Return the (X, Y) coordinate for the center point of the cell that contains the specified text.  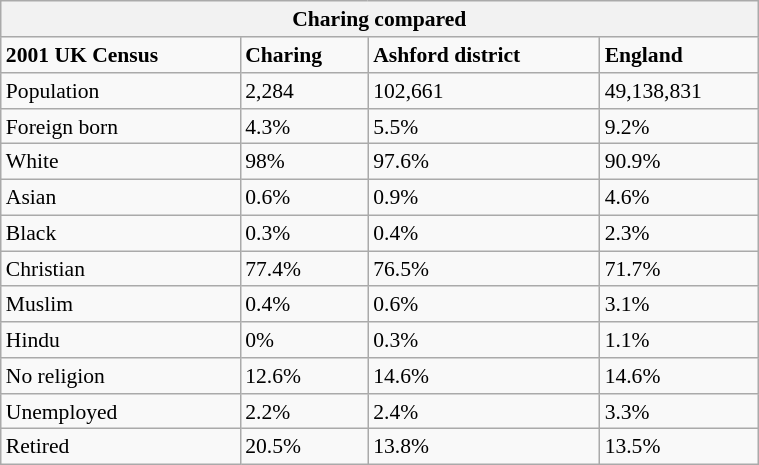
No religion (120, 376)
Foreign born (120, 126)
Asian (120, 197)
4.6% (679, 197)
Charing (304, 55)
20.5% (304, 447)
1.1% (679, 340)
2,284 (304, 91)
England (679, 55)
Black (120, 233)
4.3% (304, 126)
102,661 (484, 91)
Unemployed (120, 411)
Retired (120, 447)
97.6% (484, 162)
2001 UK Census (120, 55)
13.5% (679, 447)
Population (120, 91)
Charing compared (380, 19)
Christian (120, 269)
77.4% (304, 269)
3.3% (679, 411)
0.9% (484, 197)
49,138,831 (679, 91)
5.5% (484, 126)
2.4% (484, 411)
0% (304, 340)
76.5% (484, 269)
13.8% (484, 447)
Muslim (120, 304)
White (120, 162)
2.2% (304, 411)
Hindu (120, 340)
98% (304, 162)
9.2% (679, 126)
3.1% (679, 304)
90.9% (679, 162)
12.6% (304, 376)
71.7% (679, 269)
2.3% (679, 233)
Ashford district (484, 55)
